Locate the cell with the specified text and output its (X, Y) center coordinate. 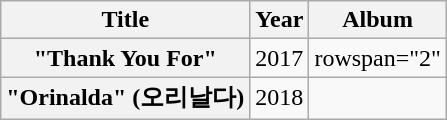
Title (126, 20)
rowspan="2" (378, 58)
2018 (280, 98)
Album (378, 20)
"Thank You For" (126, 58)
"Orinalda" (오리날다) (126, 98)
Year (280, 20)
2017 (280, 58)
